Locate the cell with the specified text and output its [X, Y] center coordinate. 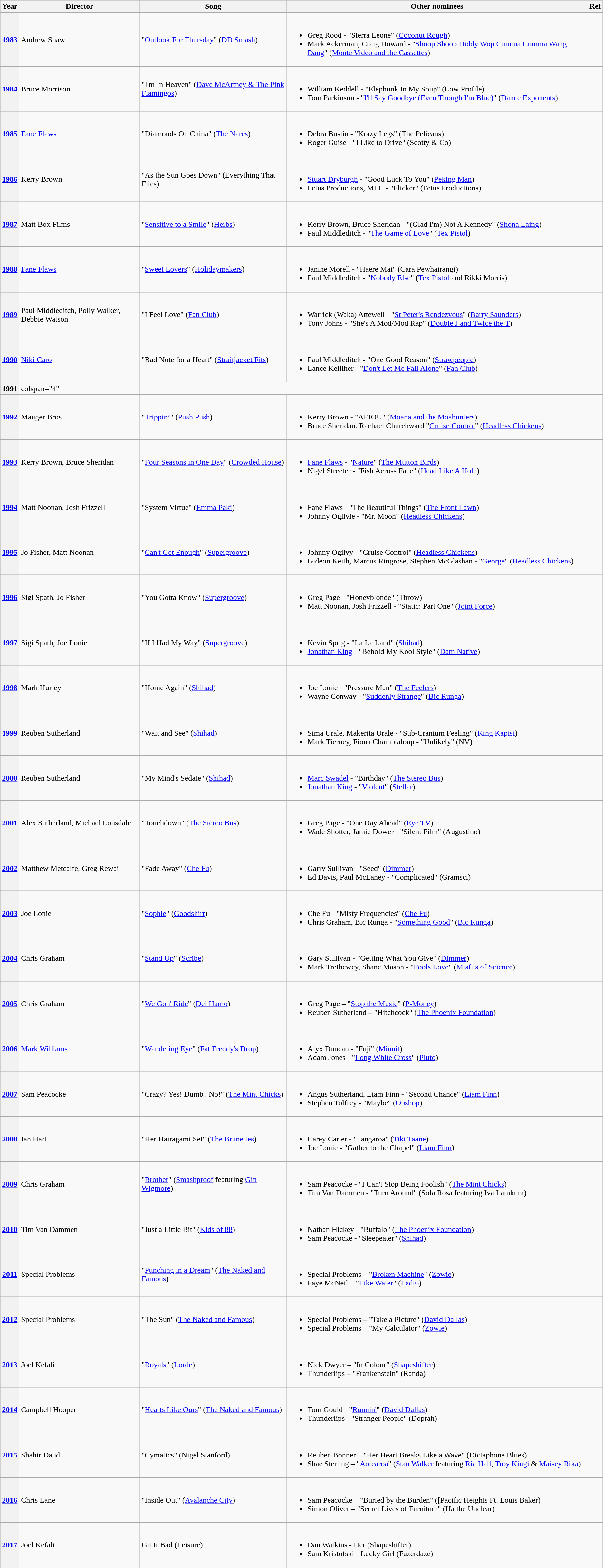
2011 [10, 1275]
"Home Again" (Shihad) [213, 688]
Tim Van Dammen [80, 1229]
"I Feel Love" (Fan Club) [213, 314]
Greg Page - "One Day Ahead" (Eye TV)Wade Shotter, Jamie Dower - "Silent Film" (Augustino) [437, 823]
"My Mind's Sedate" (Shihad) [213, 778]
Angus Sutherland, Liam Finn - "Second Chance" (Liam Finn)Stephen Tolfrey - "Maybe" (Opshop) [437, 1094]
Mauger Bros [80, 417]
"I'm In Heaven" (Dave McArtney & The Pink Flamingos) [213, 89]
Kerry Brown - "AEIOU" (Moana and the Moahunters)Bruce Sheridan. Rachael Churchward "Cruise Control" (Headless Chickens) [437, 417]
2009 [10, 1184]
"You Gotta Know" (Supergroove) [213, 598]
"Can't Get Enough" (Supergroove) [213, 553]
Sigi Spath, Jo Fisher [80, 598]
2015 [10, 1455]
2007 [10, 1094]
1997 [10, 643]
Dan Watkins - Her (Shapeshifter)Sam Kristofski - Lucky Girl (Fazerdaze) [437, 1545]
Johnny Ogilvy - "Cruise Control" (Headless Chickens)Gideon Keith, Marcus Ringrose, Stephen McGlashan - "George" (Headless Chickens) [437, 553]
1994 [10, 507]
Nick Dwyer – "In Colour" (Shapeshifter)Thunderlips – "Frankenstein" (Randa) [437, 1365]
Warrick (Waka) Attewell - "St Peter's Rendezvous" (Barry Saunders)Tony Johns - "She's A Mod/Mod Rap" (Double J and Twice the T) [437, 314]
Ian Hart [80, 1139]
Year [10, 6]
Sigi Spath, Joe Lonie [80, 643]
"Wait and See" (Shihad) [213, 733]
"Touchdown" (The Stereo Bus) [213, 823]
"As the Sun Goes Down" (Everything That Flies) [213, 179]
"Brother" (Smashproof featuring Gin Wigmore) [213, 1184]
Kerry Brown, Bruce Sheridan - "(Glad I'm) Not A Kennedy" (Shona Laing)Paul Middleditch - "The Game of Love" (Tex Pistol) [437, 224]
"Her Hairagami Set" (The Brunettes) [213, 1139]
"Trippin’" (Push Push) [213, 417]
Greg Page - "Honeyblonde" (Throw)Matt Noonan, Josh Frizzell - "Static: Part One" (Joint Force) [437, 598]
Paul Middleditch, Polly Walker, Debbie Watson [80, 314]
1984 [10, 89]
Kerry Brown, Bruce Sheridan [80, 462]
"System Virtue" (Emma Paki) [213, 507]
2010 [10, 1229]
1995 [10, 553]
Niki Caro [80, 360]
"Stand Up" (Scribe) [213, 958]
Special Problems – "Broken Machine" (Zowie)Faye McNeil – "Like Water" (Ladi6) [437, 1275]
2014 [10, 1410]
1998 [10, 688]
2016 [10, 1500]
"We Gon' Ride" (Dei Hamo) [213, 1004]
Janine Morell - "Haere Mai" (Cara Pewhairangi)Paul Middleditch - "Nobody Else" (Tex Pistol and Rikki Morris) [437, 269]
1986 [10, 179]
Joe Lonie [80, 913]
2008 [10, 1139]
"The Sun" (The Naked and Famous) [213, 1320]
Fane Flaws - "Nature" (The Mutton Birds)Nigel Streeter - "Fish Across Face" (Head Like A Hole) [437, 462]
"Inside Out" (Avalanche City) [213, 1500]
"Sweet Lovers" (Holidaymakers) [213, 269]
Joe Lonie - "Pressure Man" (The Feelers)Wayne Conway - "Suddenly Strange" (Bic Runga) [437, 688]
Greg Page – "Stop the Music" (P-Money)Reuben Sutherland – "Hitchcock" (The Phoenix Foundation) [437, 1004]
Mark Hurley [80, 688]
1999 [10, 733]
1988 [10, 269]
Marc Swadel - "Birthday" (The Stereo Bus)Jonathan King - "Violent" (Stellar) [437, 778]
Sima Urale, Makerita Urale - "Sub-Cranium Feeling" (King Kapisi)Mark Tierney, Fiona Champtaloup - "Unlikely" (NV) [437, 733]
"Cymatics" (Nigel Stanford) [213, 1455]
Paul Middleditch - "One Good Reason" (Strawpeople)Lance Kelliher - "Don't Let Me Fall Alone" (Fan Club) [437, 360]
Greg Rood - "Sierra Leone" (Coconut Rough)Mark Ackerman, Craig Howard - "Shoop Shoop Diddy Wop Cumma Cumma Wang Dang" (Monte Video and the Cassettes) [437, 39]
"Sensitive to a Smile" (Herbs) [213, 224]
Nathan Hickey - "Buffalo" (The Phoenix Foundation)Sam Peacocke - "Sleepeater" (Shihad) [437, 1229]
"Diamonds On China" (The Narcs) [213, 134]
2003 [10, 913]
Kevin Sprig - "La La Land" (Shihad)Jonathan King - "Behold My Kool Style" (Dam Native) [437, 643]
Git It Bad (Leisure) [213, 1545]
Matt Noonan, Josh Frizzell [80, 507]
Fane Flaws - "The Beautiful Things" (The Front Lawn)Johnny Ogilvie - "Mr. Moon" (Headless Chickens) [437, 507]
William Keddell - "Elephunk In My Soup" (Low Profile)Tom Parkinson - "I'll Say Goodbye (Even Though I'm Blue)" (Dance Exponents) [437, 89]
Sam Peacocke [80, 1094]
Chris Lane [80, 1500]
Debra Bustin - "Krazy Legs" (The Pelicans)Roger Guise - "I Like to Drive" (Scotty & Co) [437, 134]
"Sophie" (Goodshirt) [213, 913]
"Just a Little Bit" (Kids of 88) [213, 1229]
1991 [10, 388]
Alyx Duncan - "Fuji" (Minuit)Adam Jones - "Long White Cross" (Pluto) [437, 1049]
colspan="4" [80, 388]
Director [80, 6]
Gary Sullivan - "Getting What You Give" (Dimmer)Mark Trethewey, Shane Mason - "Fools Love" (Misfits of Science) [437, 958]
Matt Box Films [80, 224]
2012 [10, 1320]
Andrew Shaw [80, 39]
2006 [10, 1049]
"Four Seasons in One Day" (Crowded House) [213, 462]
Matthew Metcalfe, Greg Rewai [80, 868]
Ref [595, 6]
1987 [10, 224]
1990 [10, 360]
1989 [10, 314]
Song [213, 6]
2017 [10, 1545]
1992 [10, 417]
"Royals" (Lorde) [213, 1365]
"Outlook For Thursday" (DD Smash) [213, 39]
"Hearts Like Ours" (The Naked and Famous) [213, 1410]
2005 [10, 1004]
"Bad Note for a Heart" (Straitjacket Fits) [213, 360]
2004 [10, 958]
1996 [10, 598]
Garry Sullivan - "Seed" (Dimmer)Ed Davis, Paul McLaney - "Complicated" (Gramsci) [437, 868]
1993 [10, 462]
Stuart Dryburgh - "Good Luck To You" (Peking Man)Fetus Productions, MEC - "Flicker" (Fetus Productions) [437, 179]
Jo Fisher, Matt Noonan [80, 553]
Tom Gould - "Runnin'" (David Dallas)Thunderlips - "Stranger People" (Doprah) [437, 1410]
Sam Peacocke – "Buried by the Burden" ([Pacific Heights Ft. Louis Baker)Simon Oliver – "Secret Lives of Furniture" (Ha the Unclear) [437, 1500]
"Wandering Eye" (Fat Freddy's Drop) [213, 1049]
"Fade Away" (Che Fu) [213, 868]
1983 [10, 39]
2013 [10, 1365]
Mark Williams [80, 1049]
"Crazy? Yes! Dumb? No!" (The Mint Chicks) [213, 1094]
"If I Had My Way" (Supergroove) [213, 643]
2001 [10, 823]
1985 [10, 134]
Sam Peacocke - "I Can't Stop Being Foolish" (The Mint Chicks)Tim Van Dammen - "Turn Around" (Sola Rosa featuring Iva Lamkum) [437, 1184]
Kerry Brown [80, 179]
Campbell Hooper [80, 1410]
Bruce Morrison [80, 89]
Alex Sutherland, Michael Lonsdale [80, 823]
Carey Carter - "Tangaroa" (Tiki Taane)Joe Lonie - "Gather to the Chapel" (Liam Finn) [437, 1139]
2002 [10, 868]
Shahir Daud [80, 1455]
Special Problems – "Take a Picture" (David Dallas)Special Problems – "My Calculator" (Zowie) [437, 1320]
Other nominees [437, 6]
"Punching in a Dream" (The Naked and Famous) [213, 1275]
Che Fu - "Misty Frequencies" (Che Fu)Chris Graham, Bic Runga - "Something Good" (Bic Runga) [437, 913]
2000 [10, 778]
